Detect which cell encompasses the target text, then output its [x, y] center coordinate. 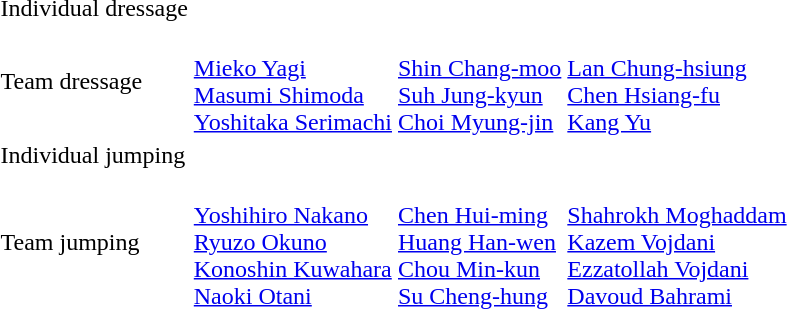
Shin Chang-mooSuh Jung-kyunChoi Myung-jin [479, 82]
Mieko YagiMasumi ShimodaYoshitaka Serimachi [292, 82]
